Output the [X, Y] coordinate of the center of the cell containing the given text.  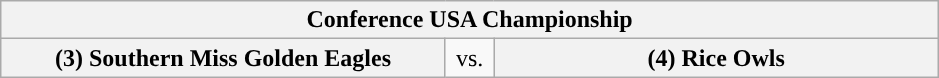
vs. [470, 58]
(3) Southern Miss Golden Eagles [224, 58]
(4) Rice Owls [716, 58]
Conference USA Championship [470, 20]
